Return the (x, y) coordinate for the center point of the cell that contains the specified text.  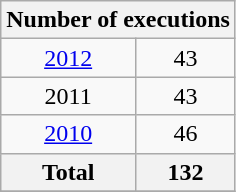
46 (186, 134)
2011 (68, 96)
2012 (68, 58)
Total (68, 172)
Number of executions (118, 20)
132 (186, 172)
2010 (68, 134)
